For the text-containing cell, return its midpoint in (X, Y) coordinate format. 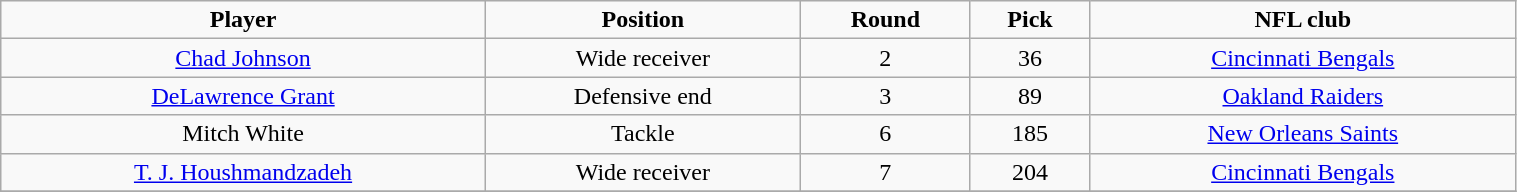
NFL club (1303, 20)
Oakland Raiders (1303, 96)
Defensive end (642, 96)
6 (885, 134)
89 (1030, 96)
T. J. Houshmandzadeh (244, 172)
Chad Johnson (244, 58)
185 (1030, 134)
Round (885, 20)
Position (642, 20)
Pick (1030, 20)
3 (885, 96)
204 (1030, 172)
DeLawrence Grant (244, 96)
7 (885, 172)
Mitch White (244, 134)
Tackle (642, 134)
2 (885, 58)
New Orleans Saints (1303, 134)
Player (244, 20)
36 (1030, 58)
